Detect which cell encompasses the target text, then output its [X, Y] center coordinate. 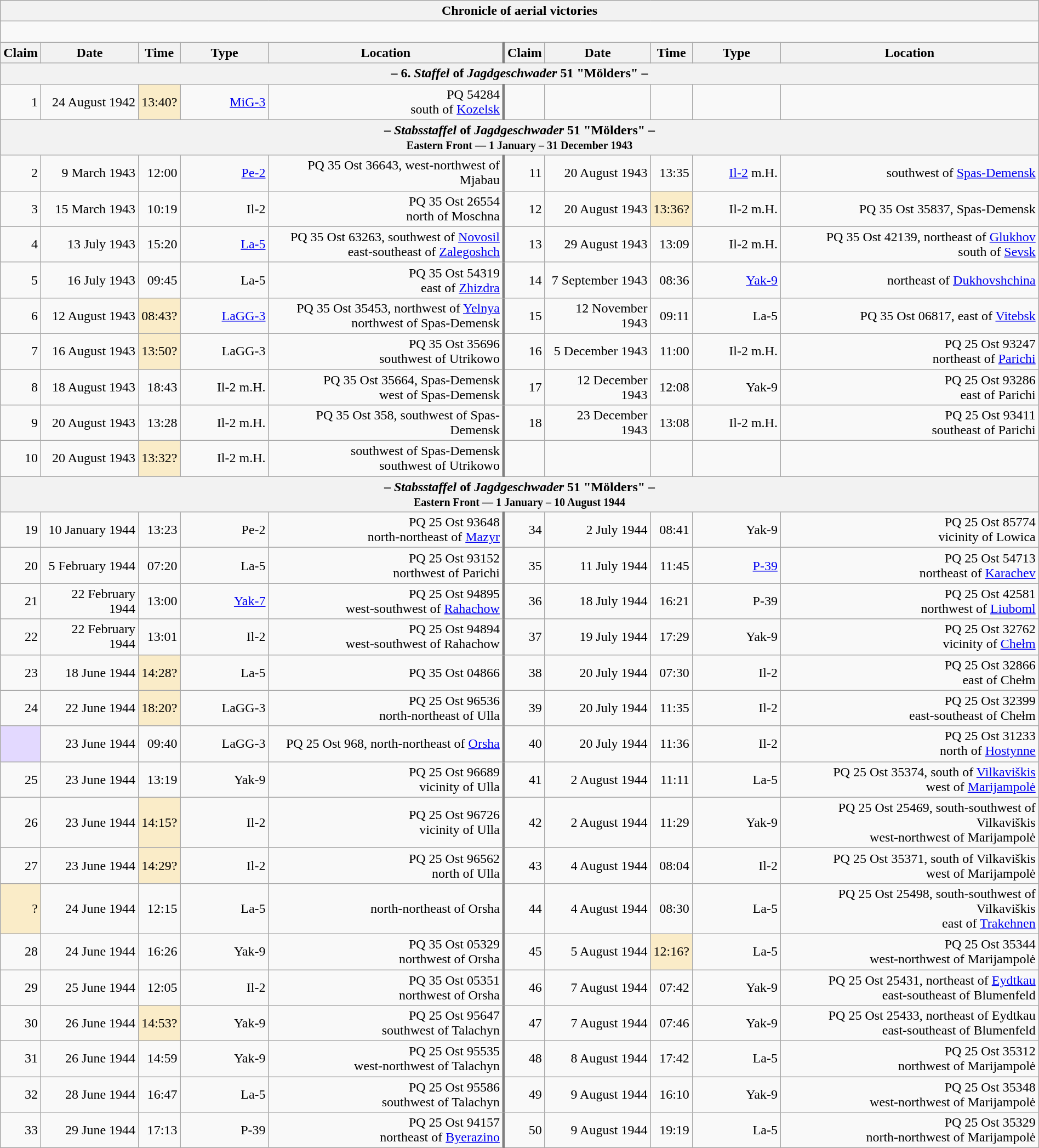
7 [21, 351]
13:35 [671, 173]
18:43 [159, 387]
13:28 [159, 423]
12:16? [671, 952]
PQ 25 Ost 95586 southwest of Talachyn [386, 1094]
08:36 [671, 280]
25 [21, 780]
23 December 1943 [597, 423]
– Stabsstaffel of Jagdgeschwader 51 "Mölders" –Eastern Front — 1 January – 10 August 1944 [519, 495]
23 [21, 672]
11:29 [671, 822]
MiG-3 [225, 102]
PQ 35 Ost 35837, Spas-Demensk [910, 208]
43 [524, 865]
4 [21, 245]
35 [524, 566]
16 [524, 351]
northeast of Dukhovshchina [910, 280]
14:29? [159, 865]
8 [21, 387]
31 [21, 1059]
14 [524, 280]
22 June 1944 [89, 708]
16:47 [159, 1094]
46 [524, 987]
PQ 25 Ost 25433, northeast of Eydtkau east-southeast of Blumenfeld [910, 1023]
11 July 1944 [597, 566]
50 [524, 1130]
18 June 1944 [89, 672]
10 [21, 458]
PQ 25 Ost 968, north-northeast of Orsha [386, 743]
PQ 25 Ost 96562 north of Ulla [386, 865]
19 [21, 530]
13 July 1943 [89, 245]
Chronicle of aerial victories [519, 11]
47 [524, 1023]
28 [21, 952]
PQ 25 Ost 96726vicinity of Ulla [386, 822]
11:11 [671, 780]
48 [524, 1059]
6 [21, 316]
PQ 35 Ost 04866 [386, 672]
08:43? [159, 316]
09:11 [671, 316]
14:59 [159, 1059]
16:26 [159, 952]
33 [21, 1130]
2 July 1944 [597, 530]
07:30 [671, 672]
07:46 [671, 1023]
09:40 [159, 743]
PQ 25 Ost 35348 west-northwest of Marijampolė [910, 1094]
07:42 [671, 987]
PQ 25 Ost 95647 southwest of Talachyn [386, 1023]
09:45 [159, 280]
11:45 [671, 566]
12:00 [159, 173]
17:29 [671, 637]
12 November 1943 [597, 316]
29 June 1944 [89, 1130]
24 [21, 708]
PQ 35 Ost 35664, Spas-Demensk west of Spas-Demensk [386, 387]
10:19 [159, 208]
2 [21, 173]
9 March 1943 [89, 173]
PQ 25 Ost 32762vicinity of Chełm [910, 637]
11:36 [671, 743]
29 [21, 987]
5 [21, 280]
30 [21, 1023]
PQ 35 Ost 54319 east of Zhizdra [386, 280]
41 [524, 780]
15:20 [159, 245]
14:15? [159, 822]
13:00 [159, 601]
5 February 1944 [89, 566]
49 [524, 1094]
13:32? [159, 458]
18 August 1943 [89, 387]
PQ 25 Ost 93247 northeast of Parichi [910, 351]
16 August 1943 [89, 351]
3 [21, 208]
17 [524, 387]
8 August 1944 [597, 1059]
PQ 25 Ost 32866 east of Chełm [910, 672]
32 [21, 1094]
44 [524, 908]
– 6. Staffel of Jagdgeschwader 51 "Mölders" – [519, 73]
? [21, 908]
PQ 35 Ost 42139, northeast of Glukhov south of Sevsk [910, 245]
28 June 1944 [89, 1094]
17:13 [159, 1130]
22 [21, 637]
36 [524, 601]
14:53? [159, 1023]
PQ 25 Ost 42581 northwest of Liuboml [910, 601]
PQ 25 Ost 85774vicinity of Lowica [910, 530]
34 [524, 530]
13:23 [159, 530]
21 [21, 601]
PQ 25 Ost 96536 north-northeast of Ulla [386, 708]
9 [21, 423]
16 July 1943 [89, 280]
PQ 25 Ost 96689vicinity of Ulla [386, 780]
PQ 35 Ost 36643, west-northwest of Mjabau [386, 173]
PQ 35 Ost 35696 southwest of Utrikowo [386, 351]
18 [524, 423]
16:21 [671, 601]
Yak-7 [225, 601]
12:05 [159, 987]
26 [21, 822]
27 [21, 865]
18:20? [159, 708]
07:20 [159, 566]
14:28? [159, 672]
15 March 1943 [89, 208]
19 July 1944 [597, 637]
19:19 [671, 1130]
17:42 [671, 1059]
PQ 25 Ost 25469, south-southwest of Vilkaviškis west-northwest of Marijampolė [910, 822]
PQ 25 Ost 35312 northwest of Marijampolė [910, 1059]
north-northeast of Orsha [386, 908]
PQ 25 Ost 94894 west-southwest of Rahachow [386, 637]
PQ 35 Ost 06817, east of Vitebsk [910, 316]
39 [524, 708]
11:35 [671, 708]
25 June 1944 [89, 987]
PQ 35 Ost 05329 northwest of Orsha [386, 952]
12:08 [671, 387]
08:30 [671, 908]
11:00 [671, 351]
PQ 25 Ost 35371, south of Vilkaviškis west of Marijampolė [910, 865]
– Stabsstaffel of Jagdgeschwader 51 "Mölders" –Eastern Front — 1 January – 31 December 1943 [519, 137]
PQ 35 Ost 358, southwest of Spas-Demensk [386, 423]
08:41 [671, 530]
PQ 25 Ost 93152 northwest of Parichi [386, 566]
24 August 1942 [89, 102]
12:15 [159, 908]
15 [524, 316]
southwest of Spas-Demensk southwest of Utrikowo [386, 458]
20 [21, 566]
PQ 25 Ost 25431, northeast of Eydtkau east-southeast of Blumenfeld [910, 987]
5 December 1943 [597, 351]
PQ 35 Ost 35453, northwest of Yelnya northwest of Spas-Demensk [386, 316]
5 August 1944 [597, 952]
37 [524, 637]
29 August 1943 [597, 245]
PQ 25 Ost 31233 north of Hostynne [910, 743]
11 [524, 173]
PQ 25 Ost 94895 west-southwest of Rahachow [386, 601]
13:36? [671, 208]
PQ 25 Ost 35374, south of Vilkaviškis west of Marijampolė [910, 780]
7 September 1943 [597, 280]
PQ 25 Ost 95535 west-northwest of Talachyn [386, 1059]
1 [21, 102]
12 December 1943 [597, 387]
10 January 1944 [89, 530]
13:19 [159, 780]
PQ 35 Ost 26554 north of Moschna [386, 208]
PQ 25 Ost 54713 northeast of Karachev [910, 566]
13:01 [159, 637]
40 [524, 743]
PQ 25 Ost 32399 east-southeast of Chełm [910, 708]
PQ 25 Ost 94157 northeast of Byerazino [386, 1130]
13:40? [159, 102]
13:50? [159, 351]
PQ 35 Ost 05351 northwest of Orsha [386, 987]
PQ 25 Ost 35329 north-northwest of Marijampolė [910, 1130]
southwest of Spas-Demensk [910, 173]
38 [524, 672]
PQ 25 Ost 35344 west-northwest of Marijampolė [910, 952]
12 [524, 208]
PQ 35 Ost 63263, southwest of Novosil east-southeast of Zalegoshch [386, 245]
PQ 54284 south of Kozelsk [386, 102]
12 August 1943 [89, 316]
PQ 25 Ost 93286 east of Parichi [910, 387]
16:10 [671, 1094]
18 July 1944 [597, 601]
PQ 25 Ost 93648 north-northeast of Mazyr [386, 530]
13:08 [671, 423]
PQ 25 Ost 93411 southeast of Parichi [910, 423]
08:04 [671, 865]
13 [524, 245]
PQ 25 Ost 25498, south-southwest of Vilkaviškis east of Trakehnen [910, 908]
13:09 [671, 245]
42 [524, 822]
45 [524, 952]
